Scan for the cell matching the given text and deliver its (X, Y) coordinate at center. 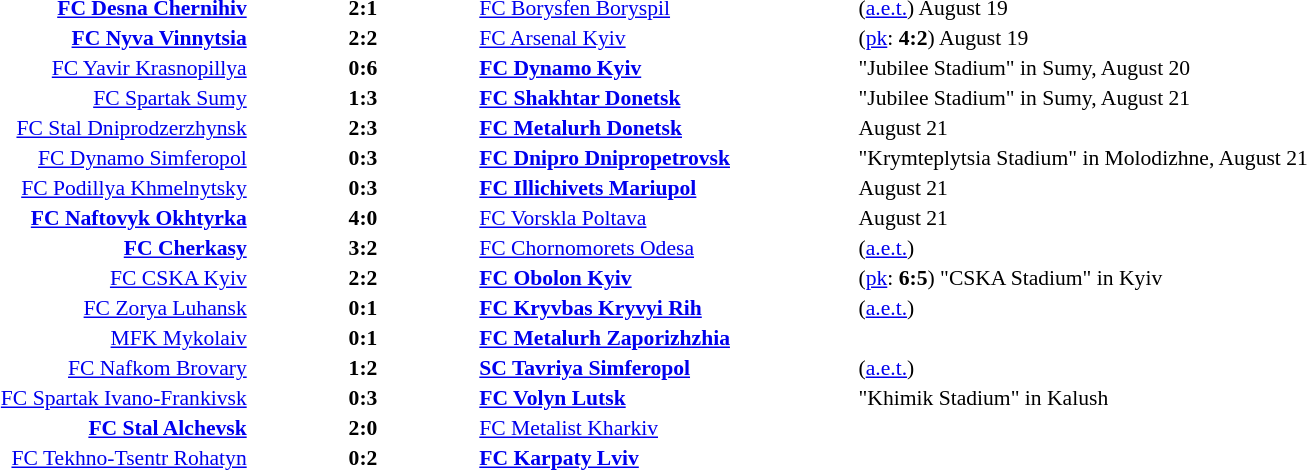
FC Shakhtar Donetsk (667, 98)
2:0 (364, 428)
FC Arsenal Kyiv (667, 38)
2:3 (364, 128)
FC Obolon Kyiv (667, 278)
FC Kryvbas Kryvyi Rih (667, 308)
FC Metalurh Zaporizhzhia (667, 338)
3:2 (364, 248)
1:2 (364, 368)
4:0 (364, 218)
SC Tavriya Simferopol (667, 368)
1:3 (364, 98)
FC Metalist Kharkiv (667, 428)
FC Dynamo Kyiv (667, 68)
FC Dnipro Dnipropetrovsk (667, 158)
0:6 (364, 68)
FC Metalurh Donetsk (667, 128)
FC Chornomorets Odesa (667, 248)
FC Volyn Lutsk (667, 398)
FC Illichivets Mariupol (667, 188)
FC Vorskla Poltava (667, 218)
